Locate the cell with the specified text and output its (X, Y) center coordinate. 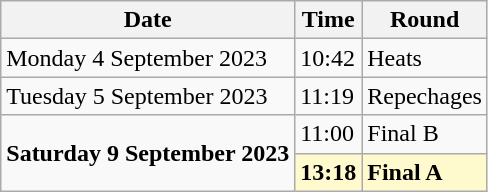
10:42 (328, 58)
Final B (425, 134)
Date (148, 20)
Tuesday 5 September 2023 (148, 96)
Monday 4 September 2023 (148, 58)
Time (328, 20)
Repechages (425, 96)
11:19 (328, 96)
Round (425, 20)
Final A (425, 172)
13:18 (328, 172)
11:00 (328, 134)
Heats (425, 58)
Saturday 9 September 2023 (148, 153)
